For the text-containing cell, return its midpoint in (x, y) coordinate format. 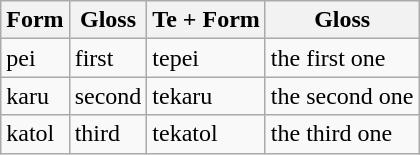
katol (35, 134)
first (108, 58)
Te + Form (206, 20)
tekaru (206, 96)
karu (35, 96)
tekatol (206, 134)
the first one (342, 58)
Form (35, 20)
second (108, 96)
the third one (342, 134)
tepei (206, 58)
pei (35, 58)
the second one (342, 96)
third (108, 134)
